Identify which cell holds the provided text, then report its (x, y) central coordinate. 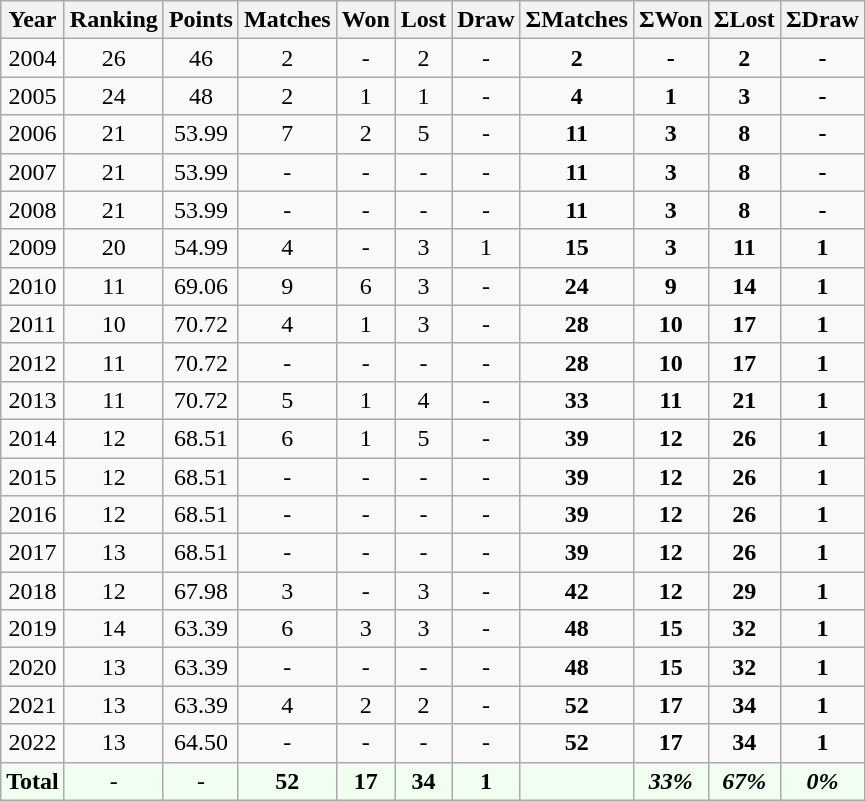
2004 (33, 58)
Total (33, 781)
Won (366, 20)
2007 (33, 172)
2021 (33, 705)
ΣMatches (576, 20)
Lost (423, 20)
ΣLost (744, 20)
2012 (33, 362)
67% (744, 781)
2016 (33, 515)
0% (822, 781)
Year (33, 20)
33% (670, 781)
54.99 (200, 248)
33 (576, 400)
2008 (33, 210)
64.50 (200, 743)
Ranking (114, 20)
2015 (33, 477)
2019 (33, 629)
ΣWon (670, 20)
2013 (33, 400)
Draw (486, 20)
2018 (33, 591)
42 (576, 591)
29 (744, 591)
2022 (33, 743)
2010 (33, 286)
2020 (33, 667)
Points (200, 20)
2009 (33, 248)
ΣDraw (822, 20)
2014 (33, 438)
7 (287, 134)
69.06 (200, 286)
67.98 (200, 591)
Matches (287, 20)
2006 (33, 134)
46 (200, 58)
2011 (33, 324)
2017 (33, 553)
20 (114, 248)
2005 (33, 96)
